Pinpoint the cell where the given text exists, returning its (x, y) midpoint coordinate. 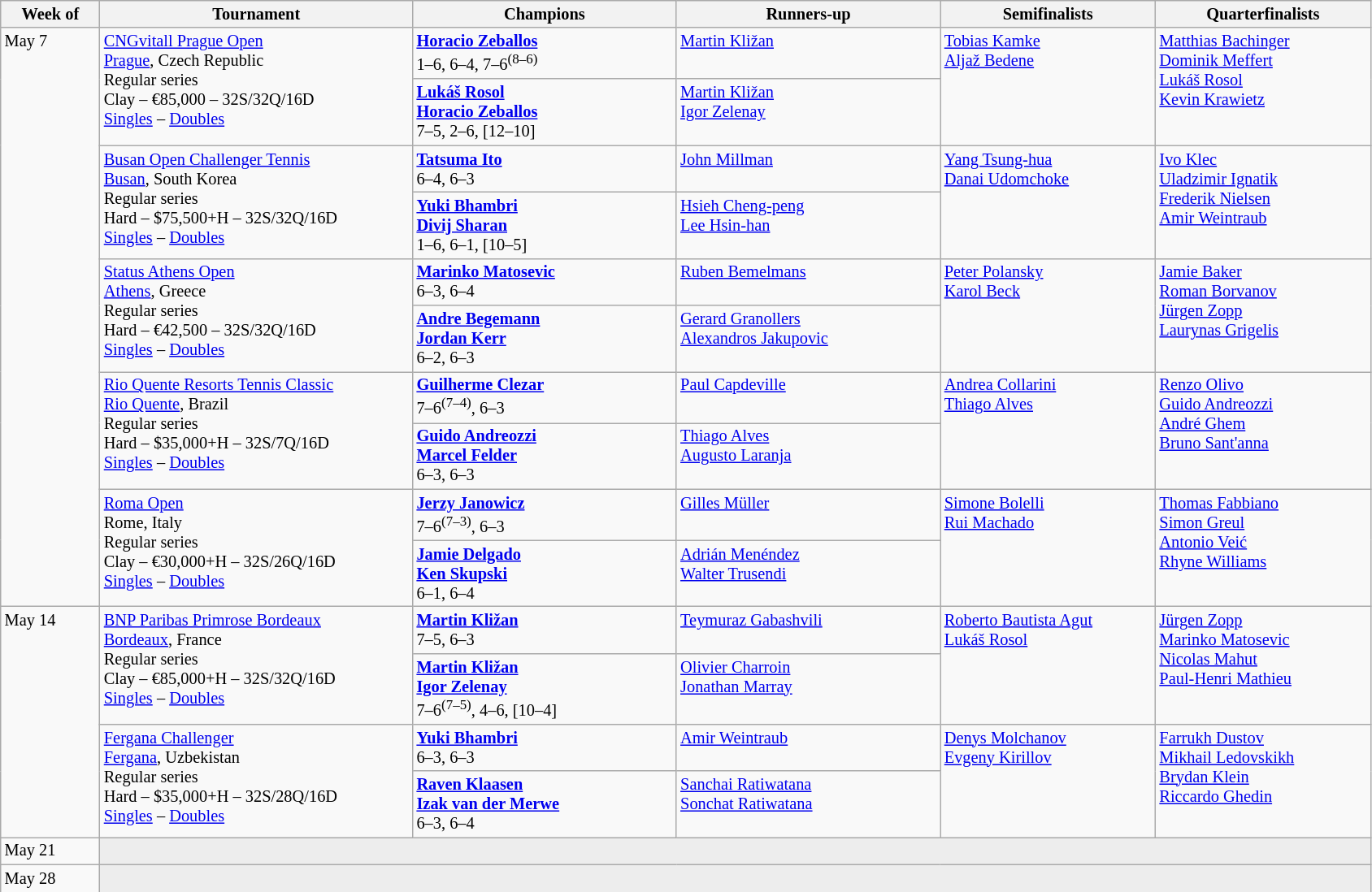
Thomas Fabbiano Simon Greul Antonio Veić Rhyne Williams (1263, 548)
Olivier Charroin Jonathan Marray (808, 689)
Raven Klaasen Izak van der Merwe6–3, 6–4 (545, 804)
Ruben Bemelmans (808, 282)
Ivo Klec Uladzimir Ignatik Frederik Nielsen Amir Weintraub (1263, 201)
Adrián Menéndez Walter Trusendi (808, 574)
Champions (545, 14)
Fergana Challenger Fergana, UzbekistanRegular seriesHard – $35,000+H – 32S/28Q/16DSingles – Doubles (257, 780)
Tobias Kamke Aljaž Bedene (1049, 86)
May 28 (50, 878)
Martin Kližan Igor Zelenay7–6(7–5), 4–6, [10–4] (545, 689)
Simone Bolelli Rui Machado (1049, 548)
Guido Andreozzi Marcel Felder6–3, 6–3 (545, 456)
Jamie Baker Roman Borvanov Jürgen Zopp Laurynas Grigelis (1263, 315)
Gilles Müller (808, 515)
Andre Begemann Jordan Kerr6–2, 6–3 (545, 339)
Jamie Delgado Ken Skupski6–1, 6–4 (545, 574)
Tatsuma Ito6–4, 6–3 (545, 169)
Denys Molchanov Evgeny Kirillov (1049, 780)
Thiago Alves Augusto Laranja (808, 456)
Teymuraz Gabashvili (808, 630)
Yuki Bhambri Divij Sharan1–6, 6–1, [10–5] (545, 225)
Martin Kližan (808, 54)
Rio Quente Resorts Tennis Classic Rio Quente, BrazilRegular seriesHard – $35,000+H – 32S/7Q/16DSingles – Doubles (257, 431)
BNP Paribas Primrose Bordeaux Bordeaux, FranceRegular seriesClay – €85,000+H – 32S/32Q/16DSingles – Doubles (257, 665)
Gerard Granollers Alexandros Jakupovic (808, 339)
Amir Weintraub (808, 747)
Peter Polansky Karol Beck (1049, 315)
Tournament (257, 14)
Status Athens Open Athens, GreeceRegular seriesHard – €42,500 – 32S/32Q/16DSingles – Doubles (257, 315)
Roberto Bautista Agut Lukáš Rosol (1049, 665)
Jerzy Janowicz7–6(7–3), 6–3 (545, 515)
Quarterfinalists (1263, 14)
John Millman (808, 169)
Semifinalists (1049, 14)
Runners-up (808, 14)
Hsieh Cheng-peng Lee Hsin-han (808, 225)
Yuki Bhambri6–3, 6–3 (545, 747)
CNGvitall Prague OpenPrague, Czech RepublicRegular seriesClay – €85,000 – 32S/32Q/16DSingles – Doubles (257, 86)
May 7 (50, 317)
Martin Kližan7–5, 6–3 (545, 630)
Sanchai Ratiwatana Sonchat Ratiwatana (808, 804)
Farrukh Dustov Mikhail Ledovskikh Brydan Klein Riccardo Ghedin (1263, 780)
May 21 (50, 851)
Paul Capdeville (808, 396)
Lukáš Rosol Horacio Zeballos7–5, 2–6, [12–10] (545, 112)
Andrea Collarini Thiago Alves (1049, 431)
Marinko Matosevic6–3, 6–4 (545, 282)
May 14 (50, 721)
Busan Open Challenger Tennis Busan, South KoreaRegular seriesHard – $75,500+H – 32S/32Q/16DSingles – Doubles (257, 201)
Roma Open Rome, ItalyRegular seriesClay – €30,000+H – 32S/26Q/16DSingles – Doubles (257, 548)
Jürgen Zopp Marinko Matosevic Nicolas Mahut Paul-Henri Mathieu (1263, 665)
Renzo Olivo Guido Andreozzi André Ghem Bruno Sant'anna (1263, 431)
Yang Tsung-hua Danai Udomchoke (1049, 201)
Horacio Zeballos1–6, 6–4, 7–6(8–6) (545, 54)
Guilherme Clezar7–6(7–4), 6–3 (545, 396)
Matthias Bachinger Dominik Meffert Lukáš Rosol Kevin Krawietz (1263, 86)
Martin Kližan Igor Zelenay (808, 112)
Week of (50, 14)
